For the text-containing cell, return its midpoint in [x, y] coordinate format. 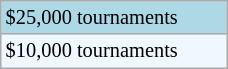
$10,000 tournaments [114, 51]
$25,000 tournaments [114, 17]
